Search for the cell housing the specified text and yield its (x, y) center coordinate. 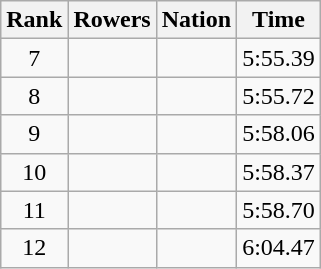
8 (34, 96)
9 (34, 134)
5:58.70 (279, 210)
5:58.37 (279, 172)
11 (34, 210)
7 (34, 58)
10 (34, 172)
5:58.06 (279, 134)
5:55.72 (279, 96)
5:55.39 (279, 58)
Rowers (112, 20)
12 (34, 248)
Nation (196, 20)
6:04.47 (279, 248)
Time (279, 20)
Rank (34, 20)
